Output the (X, Y) coordinate of the center of the cell containing the given text.  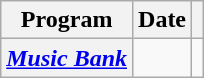
Program (67, 20)
Date (162, 20)
Music Bank (67, 58)
